Provide the [x, y] coordinate of the cell's center where the given text is located.  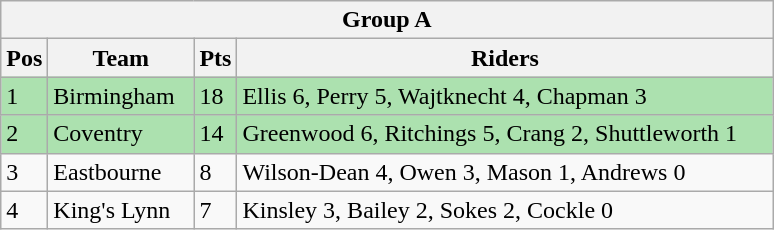
Team [121, 58]
Riders [505, 58]
8 [216, 172]
King's Lynn [121, 210]
4 [24, 210]
7 [216, 210]
Kinsley 3, Bailey 2, Sokes 2, Cockle 0 [505, 210]
Birmingham [121, 96]
Group A [387, 20]
18 [216, 96]
Coventry [121, 134]
Eastbourne [121, 172]
Wilson-Dean 4, Owen 3, Mason 1, Andrews 0 [505, 172]
3 [24, 172]
Greenwood 6, Ritchings 5, Crang 2, Shuttleworth 1 [505, 134]
1 [24, 96]
Pos [24, 58]
Ellis 6, Perry 5, Wajtknecht 4, Chapman 3 [505, 96]
2 [24, 134]
Pts [216, 58]
14 [216, 134]
